Pinpoint the cell where the given text exists, returning its (x, y) midpoint coordinate. 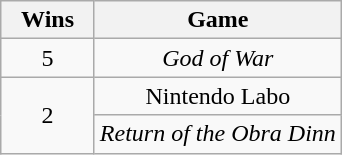
5 (48, 58)
2 (48, 115)
Return of the Obra Dinn (218, 134)
Nintendo Labo (218, 96)
Wins (48, 20)
God of War (218, 58)
Game (218, 20)
